From the cell containing the given text, extract its center point as [x, y] coordinate. 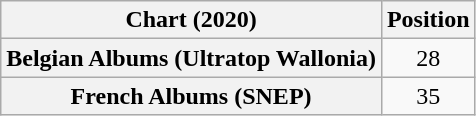
French Albums (SNEP) [192, 96]
28 [428, 58]
Chart (2020) [192, 20]
Belgian Albums (Ultratop Wallonia) [192, 58]
35 [428, 96]
Position [428, 20]
